Search for the cell housing the specified text and yield its [x, y] center coordinate. 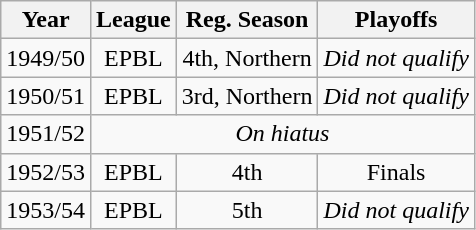
Reg. Season [247, 20]
1951/52 [46, 134]
1953/54 [46, 210]
League [133, 20]
1950/51 [46, 96]
4th, Northern [247, 58]
1952/53 [46, 172]
5th [247, 210]
4th [247, 172]
3rd, Northern [247, 96]
Finals [396, 172]
Playoffs [396, 20]
Year [46, 20]
On hiatus [282, 134]
1949/50 [46, 58]
